Output the (X, Y) coordinate of the center of the cell containing the given text.  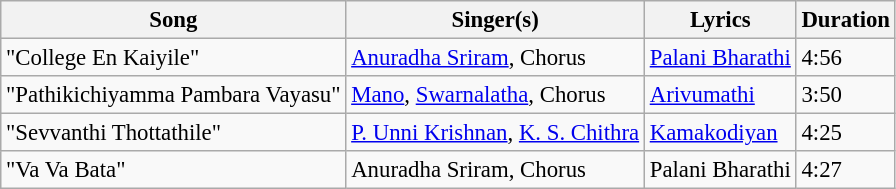
"College En Kaiyile" (174, 58)
4:25 (846, 133)
Song (174, 20)
Singer(s) (496, 20)
4:27 (846, 170)
Duration (846, 20)
P. Unni Krishnan, K. S. Chithra (496, 133)
3:50 (846, 95)
"Va Va Bata" (174, 170)
4:56 (846, 58)
Arivumathi (720, 95)
"Sevvanthi Thottathile" (174, 133)
Kamakodiyan (720, 133)
"Pathikichiyamma Pambara Vayasu" (174, 95)
Lyrics (720, 20)
Mano, Swarnalatha, Chorus (496, 95)
